Extract the [x, y] coordinate from the center of the cell holding the provided text.  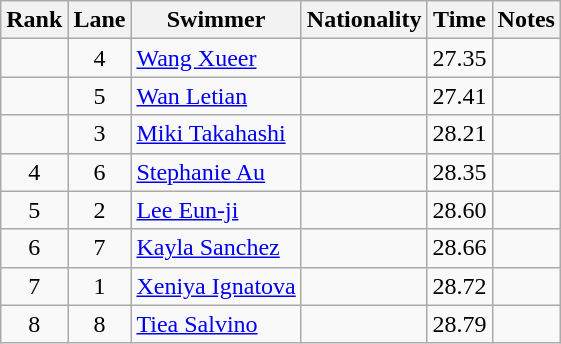
1 [100, 286]
Stephanie Au [216, 172]
Swimmer [216, 20]
Wan Letian [216, 96]
28.79 [460, 324]
27.35 [460, 58]
Miki Takahashi [216, 134]
28.35 [460, 172]
Rank [34, 20]
28.60 [460, 210]
Lane [100, 20]
Time [460, 20]
28.72 [460, 286]
27.41 [460, 96]
Lee Eun-ji [216, 210]
Nationality [364, 20]
Tiea Salvino [216, 324]
Wang Xueer [216, 58]
Kayla Sanchez [216, 248]
Notes [526, 20]
3 [100, 134]
28.21 [460, 134]
2 [100, 210]
28.66 [460, 248]
Xeniya Ignatova [216, 286]
